Return [x, y] of the center of cell containing provided text 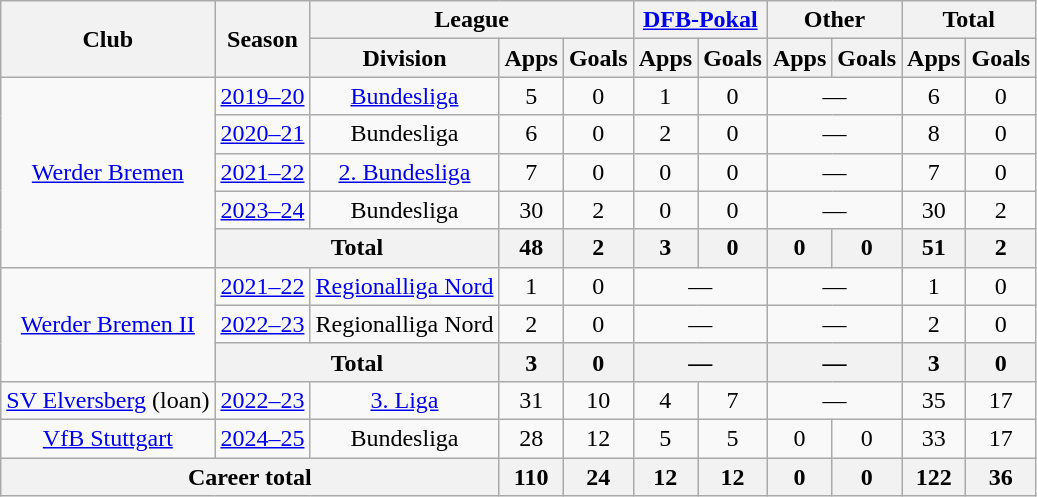
2020–21 [262, 134]
8 [934, 134]
2. Bundesliga [404, 172]
2019–20 [262, 96]
28 [531, 438]
Season [262, 39]
110 [531, 477]
24 [598, 477]
Career total [250, 477]
SV Elversberg (loan) [108, 400]
3. Liga [404, 400]
33 [934, 438]
2023–24 [262, 210]
122 [934, 477]
48 [531, 248]
4 [665, 400]
Other [834, 20]
Werder Bremen II [108, 324]
31 [531, 400]
VfB Stuttgart [108, 438]
36 [1001, 477]
35 [934, 400]
2024–25 [262, 438]
Werder Bremen [108, 172]
51 [934, 248]
10 [598, 400]
Division [404, 58]
Club [108, 39]
League [472, 20]
DFB-Pokal [700, 20]
